Search for the cell housing the specified text and yield its (x, y) center coordinate. 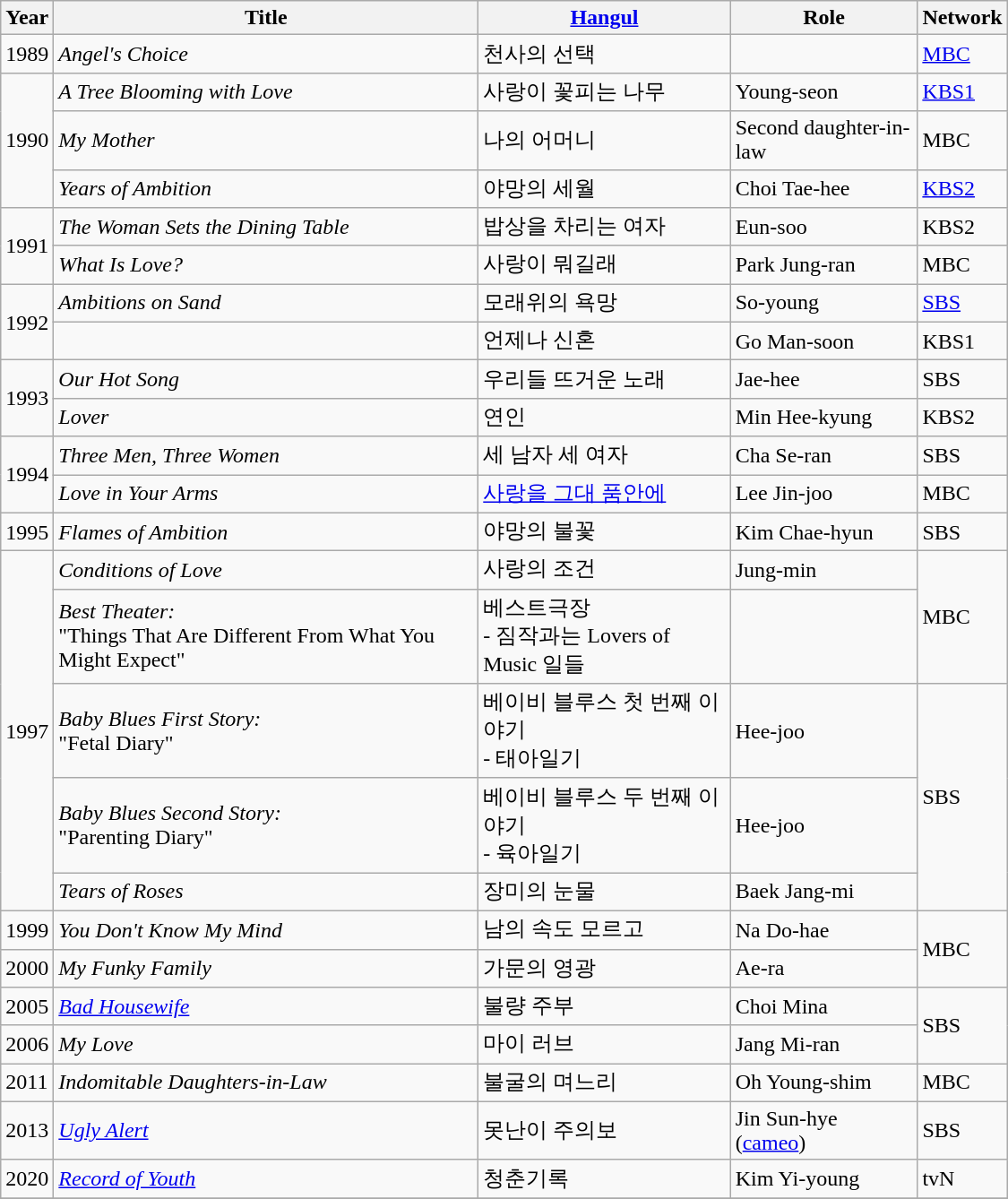
사랑을 그대 품안에 (604, 495)
야망의 불꽃 (604, 532)
You Don't Know My Mind (266, 930)
1995 (27, 532)
언제나 신혼 (604, 341)
Lee Jin-joo (824, 495)
Best Theater:"Things That Are Different From What You Might Expect" (266, 636)
What Is Love? (266, 265)
1994 (27, 475)
불량 주부 (604, 1007)
So-young (824, 303)
베이비 블루스 두 번째 이야기 - 육아일기 (604, 825)
Ambitions on Sand (266, 303)
Flames of Ambition (266, 532)
사랑의 조건 (604, 570)
Jung-min (824, 570)
Bad Housewife (266, 1007)
천사의 선택 (604, 54)
1997 (27, 731)
마이 러브 (604, 1045)
청춘기록 (604, 1179)
Choi Mina (824, 1007)
Conditions of Love (266, 570)
Tears of Roses (266, 893)
Baby Blues Second Story:"Parenting Diary" (266, 825)
사랑이 꽃피는 나무 (604, 91)
Hangul (604, 18)
Angel's Choice (266, 54)
Jae-hee (824, 380)
Choi Tae-hee (824, 188)
1989 (27, 54)
베이비 블루스 첫 번째 이야기 - 태아일기 (604, 731)
Ae-ra (824, 968)
Ugly Alert (266, 1131)
Years of Ambition (266, 188)
2020 (27, 1179)
모래위의 욕망 (604, 303)
Baby Blues First Story:"Fetal Diary" (266, 731)
불굴의 며느리 (604, 1083)
Cha Se-ran (824, 455)
My Love (266, 1045)
Go Man-soon (824, 341)
Three Men, Three Women (266, 455)
밥상을 차리는 여자 (604, 228)
Record of Youth (266, 1179)
Kim Yi-young (824, 1179)
Year (27, 18)
Eun-soo (824, 228)
Na Do-hae (824, 930)
My Mother (266, 140)
Park Jung-ran (824, 265)
우리들 뜨거운 노래 (604, 380)
Jang Mi-ran (824, 1045)
Young-seon (824, 91)
Role (824, 18)
Love in Your Arms (266, 495)
1991 (27, 246)
Oh Young-shim (824, 1083)
Our Hot Song (266, 380)
사랑이 뭐길래 (604, 265)
세 남자 세 여자 (604, 455)
나의 어머니 (604, 140)
남의 속도 모르고 (604, 930)
Second daughter-in-law (824, 140)
1992 (27, 323)
1999 (27, 930)
못난이 주의보 (604, 1131)
My Funky Family (266, 968)
A Tree Blooming with Love (266, 91)
가문의 영광 (604, 968)
1993 (27, 398)
Network (962, 18)
장미의 눈물 (604, 893)
Min Hee-kyung (824, 418)
Jin Sun-hye (cameo) (824, 1131)
야망의 세월 (604, 188)
2013 (27, 1131)
1990 (27, 140)
Kim Chae-hyun (824, 532)
Lover (266, 418)
Baek Jang-mi (824, 893)
2006 (27, 1045)
The Woman Sets the Dining Table (266, 228)
연인 (604, 418)
Indomitable Daughters-in-Law (266, 1083)
2011 (27, 1083)
베스트극장 - 짐작과는 Lovers of Music 일들 (604, 636)
tvN (962, 1179)
2005 (27, 1007)
Title (266, 18)
2000 (27, 968)
